Scan for the cell matching the given text and deliver its [x, y] coordinate at center. 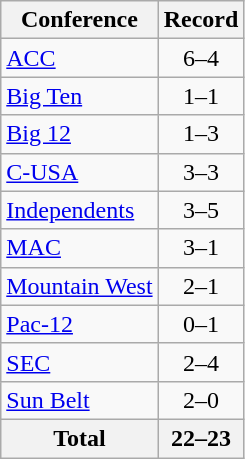
MAC [80, 248]
Mountain West [80, 286]
Big Ten [80, 96]
Big 12 [80, 134]
3–5 [201, 210]
Sun Belt [80, 400]
Record [201, 20]
Pac-12 [80, 324]
SEC [80, 362]
2–1 [201, 286]
22–23 [201, 438]
C-USA [80, 172]
Conference [80, 20]
2–0 [201, 400]
3–3 [201, 172]
1–1 [201, 96]
ACC [80, 58]
6–4 [201, 58]
3–1 [201, 248]
1–3 [201, 134]
Total [80, 438]
2–4 [201, 362]
0–1 [201, 324]
Independents [80, 210]
